Pinpoint the cell where the given text exists, returning its [x, y] midpoint coordinate. 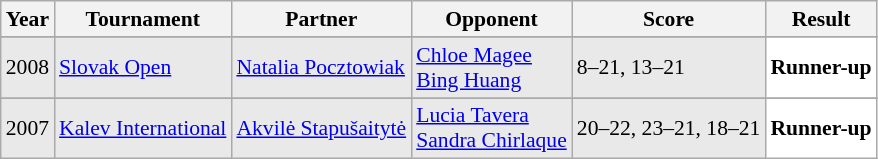
2007 [28, 128]
8–21, 13–21 [669, 68]
Chloe Magee Bing Huang [492, 68]
Slovak Open [142, 68]
Year [28, 19]
Opponent [492, 19]
Tournament [142, 19]
Akvilė Stapušaitytė [321, 128]
2008 [28, 68]
Result [820, 19]
Natalia Pocztowiak [321, 68]
Score [669, 19]
Kalev International [142, 128]
Lucia Tavera Sandra Chirlaque [492, 128]
Partner [321, 19]
20–22, 23–21, 18–21 [669, 128]
